Determine the [X, Y] coordinate at the center of the cell enclosing the given text.  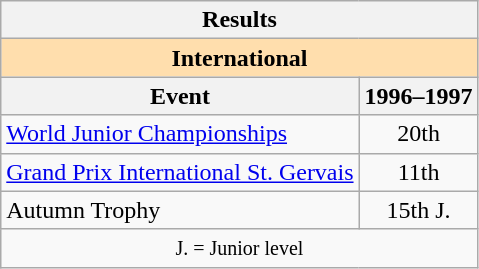
1996–1997 [418, 96]
Results [240, 20]
J. = Junior level [240, 248]
Autumn Trophy [180, 210]
20th [418, 134]
Grand Prix International St. Gervais [180, 172]
International [240, 58]
World Junior Championships [180, 134]
15th J. [418, 210]
Event [180, 96]
11th [418, 172]
